Output the [x, y] coordinate of the center of the cell containing the given text.  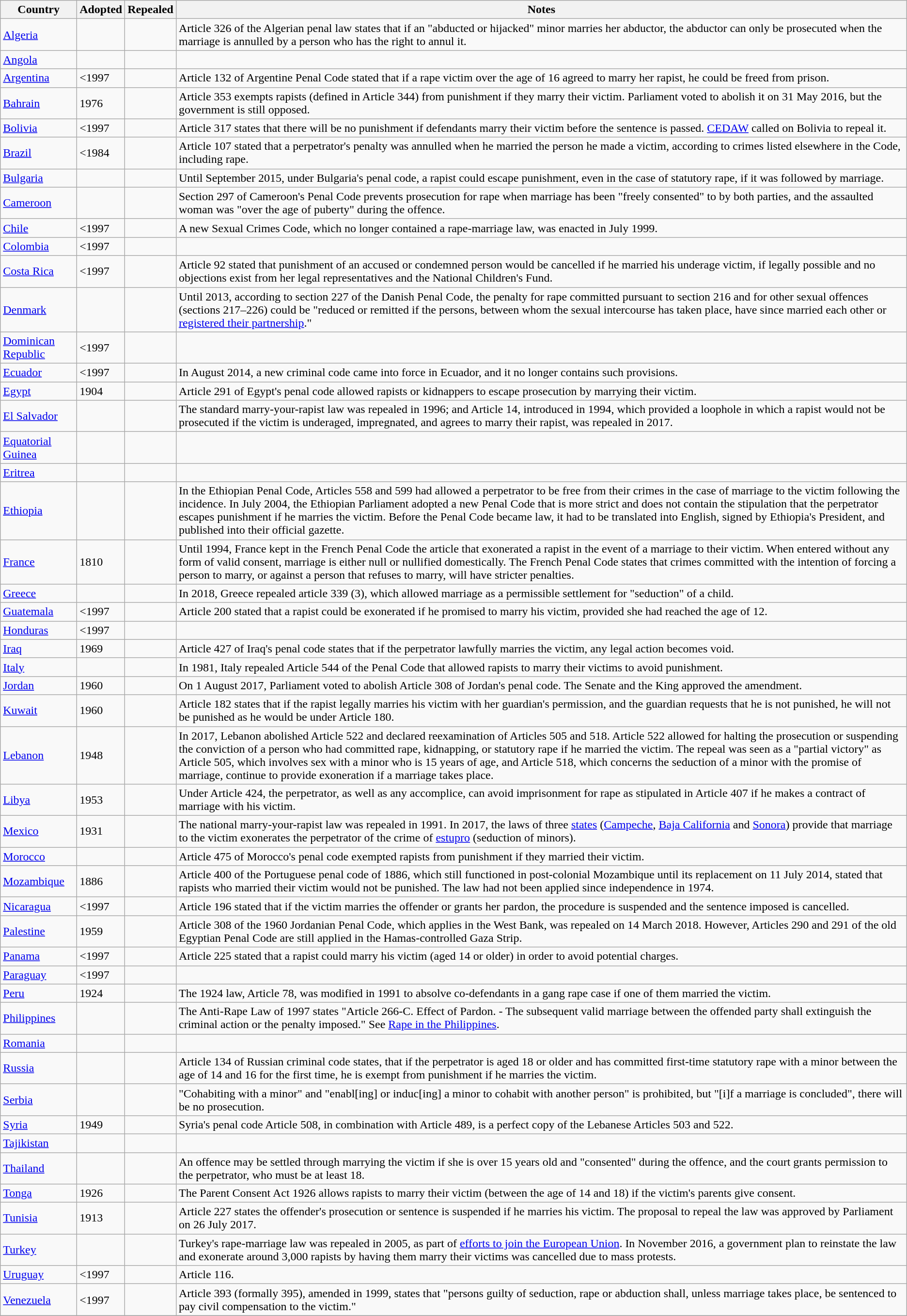
Brazil [39, 153]
1931 [101, 832]
Mexico [39, 832]
A new Sexual Crimes Code, which no longer contained a rape-marriage law, was enacted in July 1999. [541, 228]
In 2018, Greece repealed article 339 (3), which allowed marriage as a permissible settlement for "seduction" of a child. [541, 593]
Chile [39, 228]
Tajikistan [39, 1143]
1948 [101, 755]
Article 200 stated that a rapist could be exonerated if he promised to marry his victim, provided she had reached the age of 12. [541, 612]
<1984 [101, 153]
1959 [101, 932]
Serbia [39, 1099]
Russia [39, 1068]
Bulgaria [39, 178]
1904 [101, 391]
Article 116. [541, 1275]
Syria's penal code Article 508, in combination with Article 489, is a perfect copy of the Lebanese Articles 503 and 522. [541, 1125]
Cameroon [39, 203]
Peru [39, 993]
1810 [101, 562]
El Salvador [39, 416]
Equatorial Guinea [39, 448]
Eritrea [39, 473]
1953 [101, 800]
Romania [39, 1043]
Denmark [39, 309]
Article 475 of Morocco's penal code exempted rapists from punishment if they married their victim. [541, 856]
Jordan [39, 685]
1886 [101, 881]
Country [39, 10]
Panama [39, 956]
Adopted [101, 10]
Notes [541, 10]
The 1924 law, Article 78, was modified in 1991 to absolve co-defendants in a gang rape case if one of them married the victim. [541, 993]
Palestine [39, 932]
1949 [101, 1125]
Venezuela [39, 1300]
Guatemala [39, 612]
Paraguay [39, 975]
On 1 August 2017, Parliament voted to abolish Article 308 of Jordan's penal code. The Senate and the King approved the amendment. [541, 685]
1976 [101, 103]
In August 2014, a new criminal code came into force in Ecuador, and it no longer contains such provisions. [541, 373]
Uruguay [39, 1275]
France [39, 562]
Bahrain [39, 103]
Colombia [39, 246]
Ethiopia [39, 511]
1926 [101, 1193]
Turkey [39, 1250]
Bolivia [39, 128]
1924 [101, 993]
Mozambique [39, 881]
Morocco [39, 856]
Thailand [39, 1168]
Angola [39, 60]
Lebanon [39, 755]
Tunisia [39, 1219]
Italy [39, 667]
Article 132 of Argentine Penal Code stated that if a rape victim over the age of 16 agreed to marry her rapist, he could be freed from prison. [541, 78]
Article 427 of Iraq's penal code states that if the perpetrator lawfully marries the victim, any legal action becomes void. [541, 649]
Article 225 stated that a rapist could marry his victim (aged 14 or older) in order to avoid potential charges. [541, 956]
1969 [101, 649]
Argentina [39, 78]
In 1981, Italy repealed Article 544 of the Penal Code that allowed rapists to marry their victims to avoid punishment. [541, 667]
Philippines [39, 1018]
Greece [39, 593]
The Parent Consent Act 1926 allows rapists to marry their victim (between the age of 14 and 18) if the victim's parents give consent. [541, 1193]
Article 291 of Egypt's penal code allowed rapists or kidnappers to escape prosecution by marrying their victim. [541, 391]
1913 [101, 1219]
Kuwait [39, 711]
Honduras [39, 630]
Libya [39, 800]
Iraq [39, 649]
Algeria [39, 35]
Tonga [39, 1193]
Egypt [39, 391]
Costa Rica [39, 271]
Nicaragua [39, 906]
Dominican Republic [39, 348]
Article 196 stated that if the victim marries the offender or grants her pardon, the procedure is suspended and the sentence imposed is cancelled. [541, 906]
Repealed [151, 10]
Ecuador [39, 373]
Syria [39, 1125]
